Output the (x, y) coordinate of the center of the cell containing the given text.  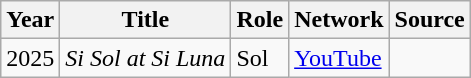
Si Sol at Si Luna (146, 58)
Source (430, 20)
2025 (30, 58)
Network (339, 20)
Sol (260, 58)
YouTube (339, 58)
Title (146, 20)
Role (260, 20)
Year (30, 20)
